Determine the (X, Y) coordinate at the center of the cell enclosing the given text.  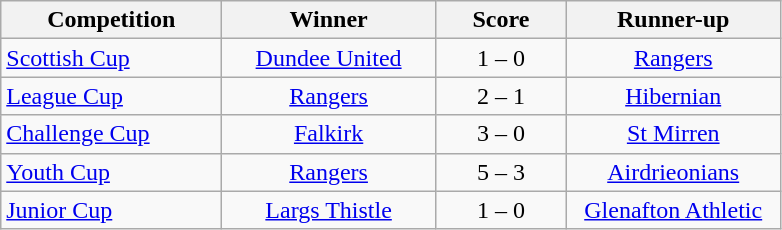
Largs Thistle (329, 210)
Runner-up (673, 20)
Airdrieonians (673, 172)
Junior Cup (112, 210)
League Cup (112, 96)
2 – 1 (500, 96)
Glenafton Athletic (673, 210)
St Mirren (673, 134)
Falkirk (329, 134)
Competition (112, 20)
Winner (329, 20)
Hibernian (673, 96)
Youth Cup (112, 172)
Dundee United (329, 58)
Challenge Cup (112, 134)
3 – 0 (500, 134)
Score (500, 20)
5 – 3 (500, 172)
Scottish Cup (112, 58)
